Output the (X, Y) coordinate of the center of the cell containing the given text.  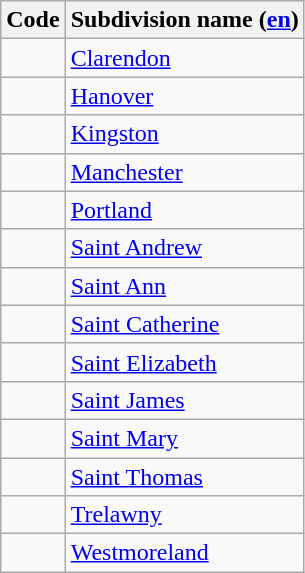
Saint Elizabeth (184, 362)
Kingston (184, 134)
Saint Mary (184, 438)
Saint Catherine (184, 324)
Code (33, 20)
Trelawny (184, 515)
Clarendon (184, 58)
Saint Andrew (184, 248)
Manchester (184, 172)
Portland (184, 210)
Saint Ann (184, 286)
Saint Thomas (184, 477)
Subdivision name (en) (184, 20)
Westmoreland (184, 553)
Saint James (184, 400)
Hanover (184, 96)
